Extract the [x, y] coordinate from the center of the cell holding the provided text.  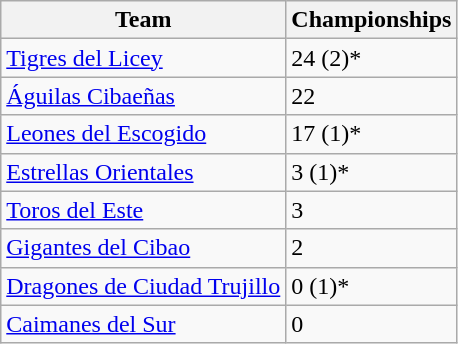
2 [372, 248]
Caimanes del Sur [144, 324]
Águilas Cibaeñas [144, 96]
Leones del Escogido [144, 134]
17 (1)* [372, 134]
Estrellas Orientales [144, 172]
Team [144, 20]
Gigantes del Cibao [144, 248]
0 [372, 324]
3 [372, 210]
0 (1)* [372, 286]
24 (2)* [372, 58]
22 [372, 96]
3 (1)* [372, 172]
Toros del Este [144, 210]
Dragones de Ciudad Trujillo [144, 286]
Tigres del Licey [144, 58]
Championships [372, 20]
